Find where the given text appears and provide that cell's center as (x, y) coordinate. 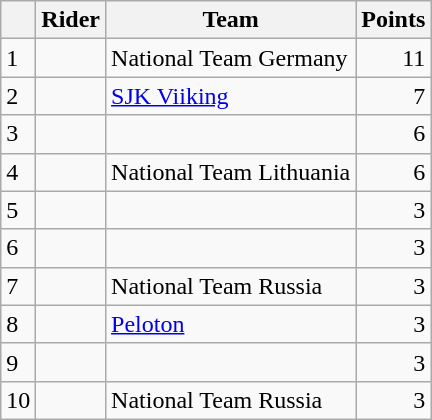
9 (18, 362)
National Team Lithuania (231, 172)
8 (18, 324)
4 (18, 172)
11 (394, 58)
National Team Germany (231, 58)
10 (18, 400)
Team (231, 20)
5 (18, 210)
2 (18, 96)
SJK Viiking (231, 96)
Peloton (231, 324)
Points (394, 20)
Rider (71, 20)
1 (18, 58)
